For the text-containing cell, return its midpoint in (X, Y) coordinate format. 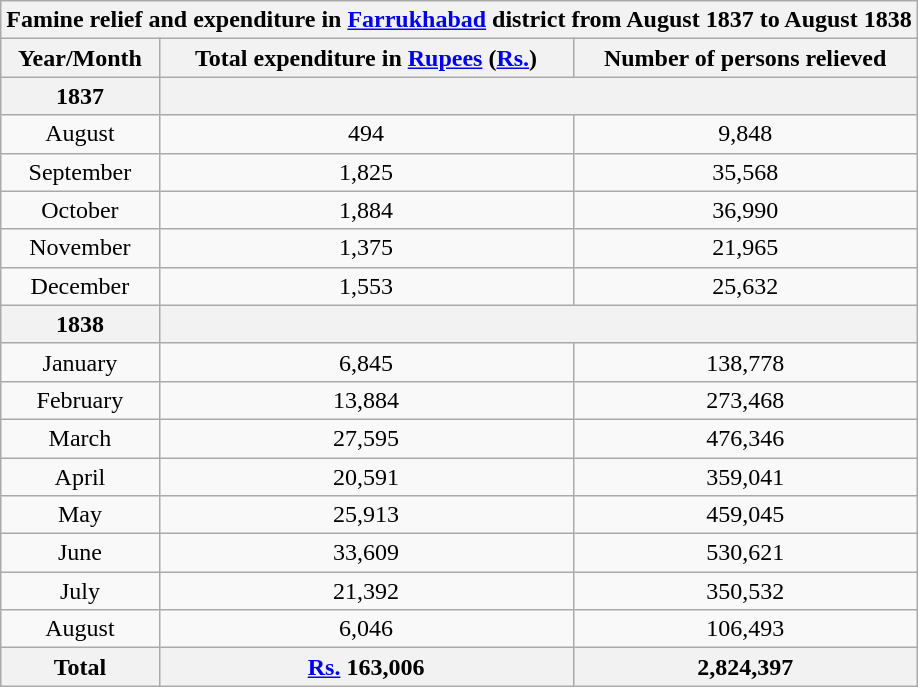
1837 (80, 96)
25,632 (745, 286)
1,553 (366, 286)
9,848 (745, 134)
20,591 (366, 477)
476,346 (745, 438)
106,493 (745, 629)
138,778 (745, 362)
Number of persons relieved (745, 58)
October (80, 210)
2,824,397 (745, 667)
21,965 (745, 248)
July (80, 591)
36,990 (745, 210)
27,595 (366, 438)
359,041 (745, 477)
1,825 (366, 172)
April (80, 477)
Rs. 163,006 (366, 667)
February (80, 400)
273,468 (745, 400)
6,046 (366, 629)
25,913 (366, 515)
Total (80, 667)
35,568 (745, 172)
1838 (80, 324)
Famine relief and expenditure in Farrukhabad district from August 1837 to August 1838 (459, 20)
1,375 (366, 248)
November (80, 248)
350,532 (745, 591)
13,884 (366, 400)
530,621 (745, 553)
33,609 (366, 553)
June (80, 553)
January (80, 362)
December (80, 286)
September (80, 172)
Year/Month (80, 58)
21,392 (366, 591)
May (80, 515)
1,884 (366, 210)
Total expenditure in Rupees (Rs.) (366, 58)
494 (366, 134)
6,845 (366, 362)
459,045 (745, 515)
March (80, 438)
